Output the [X, Y] coordinate of the center of the cell containing the given text.  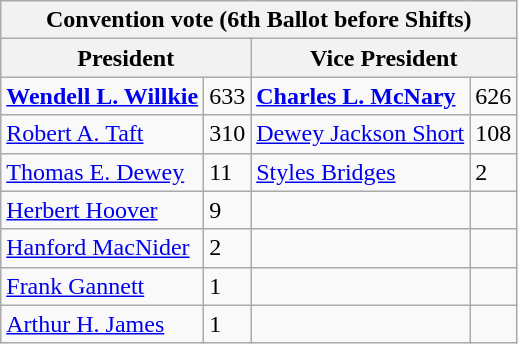
Styles Bridges [360, 172]
Herbert Hoover [102, 210]
108 [494, 134]
Frank Gannett [102, 286]
626 [494, 96]
Vice President [384, 58]
Thomas E. Dewey [102, 172]
Robert A. Taft [102, 134]
11 [228, 172]
President [126, 58]
Arthur H. James [102, 324]
310 [228, 134]
Convention vote (6th Ballot before Shifts) [259, 20]
Dewey Jackson Short [360, 134]
Wendell L. Willkie [102, 96]
633 [228, 96]
Hanford MacNider [102, 248]
9 [228, 210]
Charles L. McNary [360, 96]
